Extract the (X, Y) coordinate from the center of the cell holding the provided text.  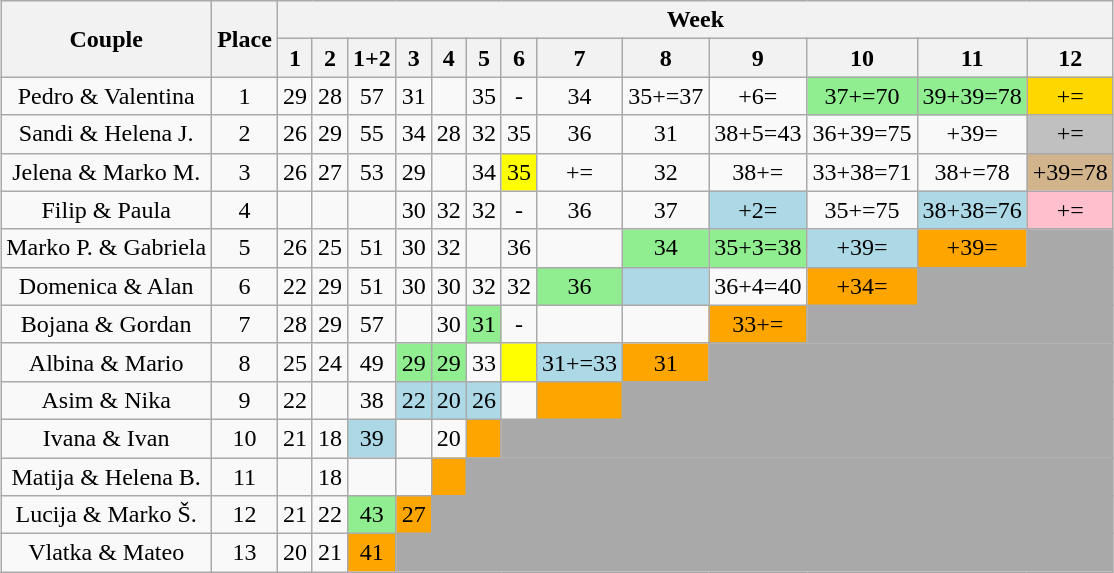
39 (372, 438)
39+39=78 (972, 96)
+6= (758, 96)
13 (245, 553)
53 (372, 172)
49 (372, 362)
1+2 (372, 58)
+2= (758, 210)
33+= (758, 324)
38+=78 (972, 172)
38 (372, 400)
Place (245, 39)
Ivana & Ivan (106, 438)
Albina & Mario (106, 362)
Asim & Nika (106, 400)
36+39=75 (862, 134)
35+3=38 (758, 248)
38+38=76 (972, 210)
Week (695, 20)
Matija & Helena B. (106, 477)
38+5=43 (758, 134)
Lucija & Marko Š. (106, 515)
35+=37 (666, 96)
Filip & Paula (106, 210)
Couple (106, 39)
35+=75 (862, 210)
43 (372, 515)
Domenica & Alan (106, 286)
36+4=40 (758, 286)
Sandi & Helena J. (106, 134)
41 (372, 553)
37 (666, 210)
31+=33 (579, 362)
+34= (862, 286)
Pedro & Valentina (106, 96)
+39=78 (1070, 172)
Jelena & Marko M. (106, 172)
37+=70 (862, 96)
Vlatka & Mateo (106, 553)
55 (372, 134)
24 (330, 362)
38+= (758, 172)
33+38=71 (862, 172)
Bojana & Gordan (106, 324)
Marko P. & Gabriela (106, 248)
33 (484, 362)
